Identify which cell holds the provided text, then report its (X, Y) central coordinate. 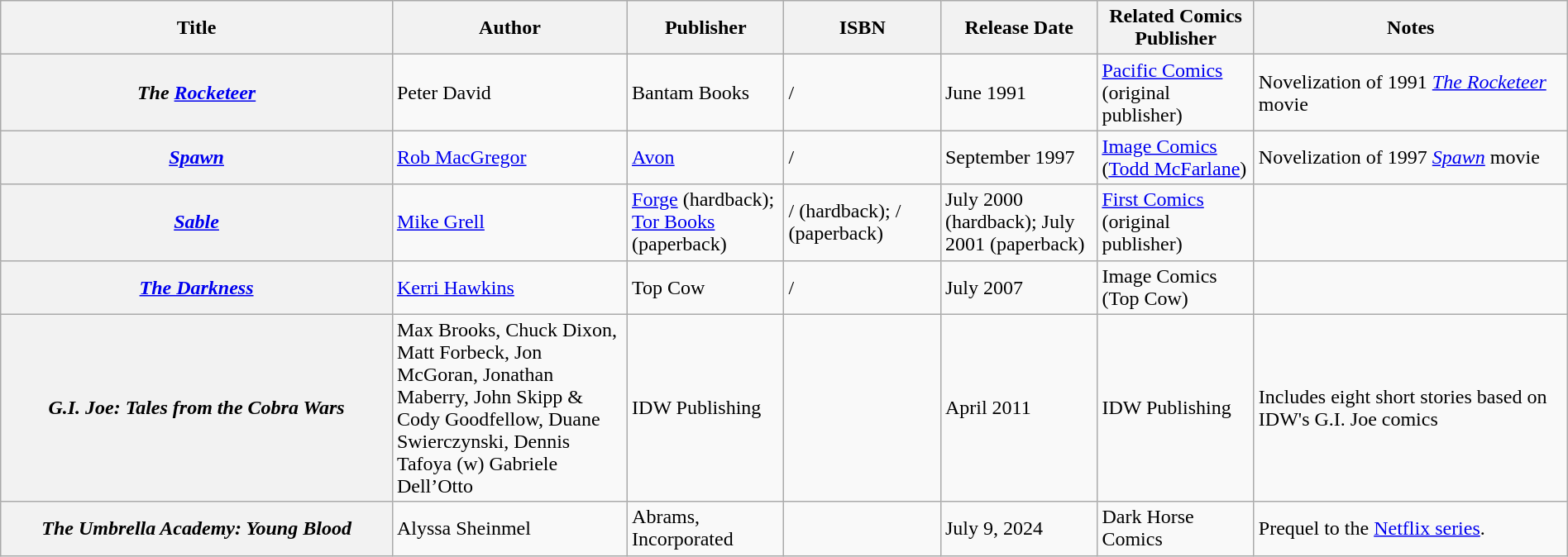
Mike Grell (509, 222)
Novelization of 1997 Spawn movie (1411, 157)
Abrams, Incorporated (706, 529)
Notes (1411, 28)
Rob MacGregor (509, 157)
Publisher (706, 28)
Top Cow (706, 288)
July 2007 (1019, 288)
Image Comics (Top Cow) (1176, 288)
Novelization of 1991 The Rocketeer movie (1411, 93)
ISBN (862, 28)
Alyssa Sheinmel (509, 529)
Related Comics Publisher (1176, 28)
Includes eight short stories based on IDW's G.I. Joe comics (1411, 408)
Dark Horse Comics (1176, 529)
Kerri Hawkins (509, 288)
Forge (hardback); Tor Books (paperback) (706, 222)
The Umbrella Academy: Young Blood (197, 529)
Image Comics (Todd McFarlane) (1176, 157)
Spawn (197, 157)
Prequel to the Netflix series. (1411, 529)
Peter David (509, 93)
September 1997 (1019, 157)
Title (197, 28)
Release Date (1019, 28)
June 1991 (1019, 93)
Author (509, 28)
Pacific Comics (original publisher) (1176, 93)
July 9, 2024 (1019, 529)
Sable (197, 222)
The Rocketeer (197, 93)
The Darkness (197, 288)
G.I. Joe: Tales from the Cobra Wars (197, 408)
July 2000 (hardback); July 2001 (paperback) (1019, 222)
First Comics (original publisher) (1176, 222)
Bantam Books (706, 93)
Avon (706, 157)
April 2011 (1019, 408)
/ (hardback); / (paperback) (862, 222)
